For the text-containing cell, return its midpoint in [X, Y] coordinate format. 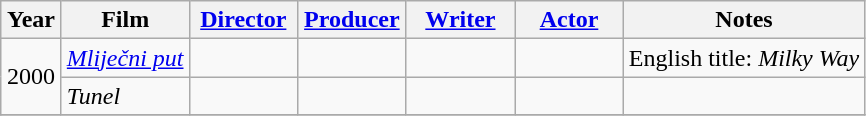
2000 [32, 77]
Tunel [125, 96]
English title: Milky Way [744, 58]
Producer [352, 20]
Mliječni put [125, 58]
Writer [460, 20]
Film [125, 20]
Notes [744, 20]
Year [32, 20]
Actor [570, 20]
Director [244, 20]
